From the cell containing the given text, extract its center point as [x, y] coordinate. 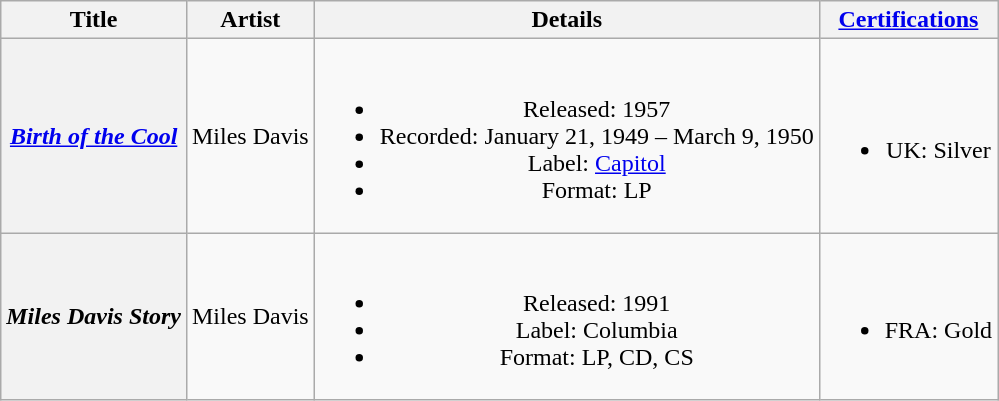
Released: 1957Recorded: January 21, 1949 – March 9, 1950Label: CapitolFormat: LP [566, 136]
Title [94, 20]
UK: Silver [908, 136]
Certifications [908, 20]
Released: 1991Label: ColumbiaFormat: LP, CD, CS [566, 316]
FRA: Gold [908, 316]
Birth of the Cool [94, 136]
Details [566, 20]
Miles Davis Story [94, 316]
Artist [250, 20]
